Find where the given text appears and provide that cell's center as (X, Y) coordinate. 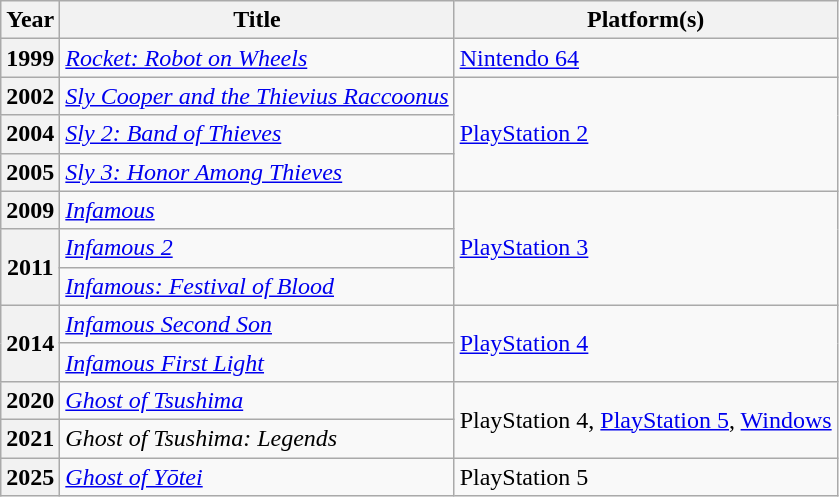
PlayStation 2 (646, 134)
Title (257, 20)
Infamous: Festival of Blood (257, 286)
Rocket: Robot on Wheels (257, 58)
Infamous (257, 210)
2004 (30, 134)
2011 (30, 267)
PlayStation 4 (646, 343)
Infamous First Light (257, 362)
Sly 3: Honor Among Thieves (257, 172)
Year (30, 20)
1999 (30, 58)
PlayStation 4, PlayStation 5, Windows (646, 419)
2025 (30, 477)
2005 (30, 172)
2021 (30, 438)
PlayStation 5 (646, 477)
Infamous Second Son (257, 324)
2014 (30, 343)
Ghost of Tsushima: Legends (257, 438)
2009 (30, 210)
Platform(s) (646, 20)
Sly Cooper and the Thievius Raccoonus (257, 96)
Ghost of Tsushima (257, 400)
Sly 2: Band of Thieves (257, 134)
2020 (30, 400)
Infamous 2 (257, 248)
2002 (30, 96)
PlayStation 3 (646, 248)
Ghost of Yōtei (257, 477)
Nintendo 64 (646, 58)
